Capture the cell that displays the provided text and extract its (x, y) central coordinate. 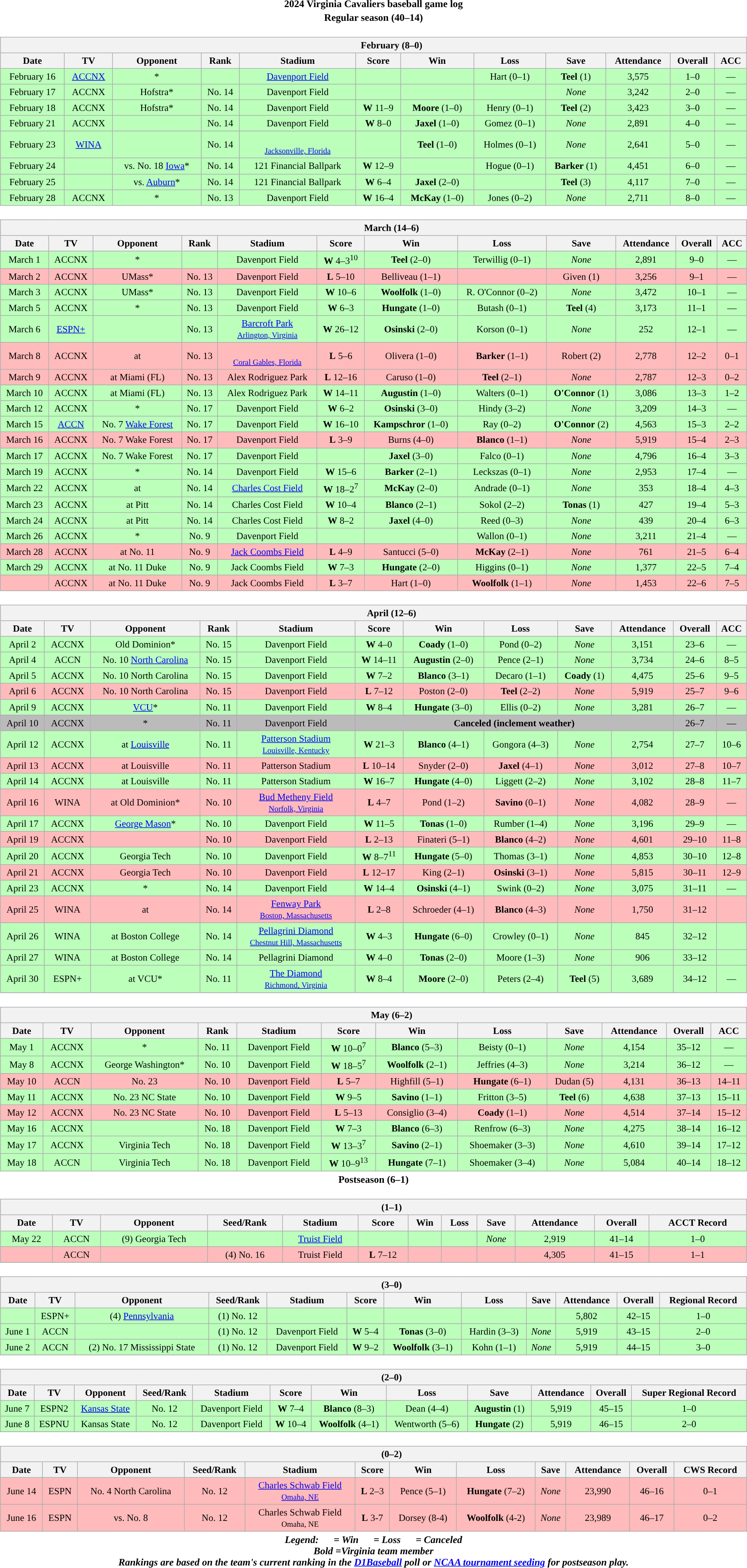
Poston (2–0) (444, 691)
Pence (2–1) (520, 660)
(0–2) (373, 1454)
Pence (5–1) (423, 1491)
3,151 (643, 645)
Osinski (3–1) (520, 873)
Savino (1–1) (417, 1097)
at No. 11 (138, 552)
14–11 (729, 1081)
2,754 (643, 744)
May (6–2) (373, 1015)
Swink (0–2) (520, 888)
Osinski (2–0) (411, 329)
20–4 (697, 520)
ACCT Record (698, 1223)
2,711 (638, 198)
46–16 (652, 1491)
Pond (1–2) (444, 802)
Blanco (1–1) (502, 440)
2–2 (732, 424)
April 16 (23, 802)
2,919 (555, 1239)
Beisty (0–1) (502, 1047)
Hungate (6–1) (502, 1081)
34–12 (695, 979)
3,423 (638, 108)
15–3 (697, 424)
30–11 (695, 873)
W 18–57 (348, 1064)
Shoemaker (3–3) (502, 1145)
Hardin (3–3) (494, 1331)
February 18 (33, 108)
Old Dominion* (145, 645)
April 12 (23, 744)
4,610 (634, 1145)
March 12 (25, 409)
Blanco (5–3) (417, 1047)
4,563 (646, 424)
April 30 (23, 979)
3,689 (643, 979)
6–0 (693, 166)
31–11 (695, 888)
Blanco (6–3) (417, 1128)
7–0 (693, 182)
April 14 (23, 781)
5,084 (634, 1162)
17–12 (729, 1145)
13–3 (697, 393)
Fenway ParkBoston, Massachusetts (296, 910)
April 20 (23, 856)
Gongora (4–3) (520, 744)
Jeffries (4–3) (502, 1064)
25–6 (695, 676)
Savino (2–1) (417, 1145)
4,131 (634, 1081)
35–12 (689, 1047)
6–3 (732, 520)
March 29 (25, 567)
906 (643, 958)
4–0 (693, 123)
February 25 (33, 182)
at VCU* (145, 979)
28–8 (695, 781)
Crowley (0–1) (520, 936)
Hungate (6–0) (444, 936)
Burns (4–0) (411, 440)
April 13 (23, 765)
252 (646, 329)
Sokol (2–2) (502, 504)
Hogue (0–1) (510, 166)
4,475 (643, 676)
March 8 (25, 356)
Highfill (5–1) (417, 1081)
Coral Gables, Florida (268, 356)
Kampschror (1–0) (411, 424)
L 3–7 (341, 583)
McKay (1–0) (437, 198)
W 10–913 (348, 1162)
W 9–2 (366, 1347)
Hart (1–0) (411, 583)
27–8 (695, 765)
4,451 (638, 166)
May 11 (22, 1097)
vs. No. 18 Iowa* (157, 166)
at Old Dominion* (145, 802)
W 16–7 (379, 781)
3,209 (646, 409)
Super Regional Record (689, 1393)
22–6 (697, 583)
April 9 (23, 707)
ESPNU (54, 1424)
11–7 (731, 781)
Augustin (1–0) (411, 393)
W 18–27 (341, 488)
23–6 (695, 645)
Woolfolk (1–1) (502, 583)
Patterson StadiumLouisville, Kentucky (296, 744)
February 23 (33, 145)
Peters (2–4) (520, 979)
45–15 (611, 1408)
L 4–9 (341, 552)
W 10–07 (348, 1047)
Wentworth (5–6) (427, 1424)
23,989 (598, 1518)
14–3 (697, 409)
W 11–9 (379, 108)
Liggett (2–2) (520, 781)
9–1 (697, 276)
4,275 (634, 1128)
10–6 (731, 744)
W 4–310 (341, 260)
27–7 (695, 744)
Woolfolk (4–1) (349, 1424)
Regional Record (703, 1300)
W 12–9 (379, 166)
16–12 (729, 1128)
Gomez (0–1) (510, 123)
L 2–8 (379, 910)
3–3 (732, 456)
May 1 (22, 1047)
Ellis (0–2) (520, 707)
Barker (1) (576, 166)
W 8–2 (341, 520)
15–12 (729, 1113)
(9) Georgia Tech (154, 1239)
King (2–1) (444, 873)
May 22 (27, 1239)
43–15 (639, 1331)
4,082 (643, 802)
5,815 (643, 873)
W 7–4 (291, 1408)
11–8 (731, 839)
Teel (1–0) (437, 145)
W 6–3 (341, 308)
W 9–5 (348, 1097)
March 23 (25, 504)
April 6 (23, 691)
Blanco (4–2) (520, 839)
April 5 (23, 676)
June 2 (18, 1347)
18–4 (697, 488)
18–12 (729, 1162)
March 3 (25, 292)
Jaxel (4–1) (520, 765)
Hungate (2) (499, 1424)
Hungate (2–0) (411, 567)
Woolfolk (2–1) (417, 1064)
Augustin (1) (499, 1408)
(1–1) (373, 1207)
April 4 (23, 660)
5–0 (693, 145)
Thomas (3–1) (520, 856)
April (12–6) (373, 613)
Blanco (4–1) (444, 744)
1,453 (646, 583)
No. 4 North Carolina (131, 1491)
W 8–0 (379, 123)
Jones (0–2) (510, 198)
Korson (0–1) (502, 329)
1–1 (698, 1254)
353 (646, 488)
28–9 (695, 802)
O'Connor (2) (581, 424)
Hungate (7–1) (417, 1162)
16–4 (697, 456)
March 22 (25, 488)
5–3 (732, 504)
Andrade (0–1) (502, 488)
Barker (1–1) (502, 356)
33–12 (695, 958)
vs. Auburn* (157, 182)
8–0 (693, 198)
38–14 (689, 1128)
April 27 (23, 958)
Barcroft ParkArlington, Virginia (268, 329)
February 17 (33, 92)
March 16 (25, 440)
W 13–37 (348, 1145)
Blanco (3–1) (444, 676)
Teel (2) (576, 108)
(3–0) (373, 1285)
No. 23 (144, 1081)
7–4 (732, 567)
L 5–6 (341, 356)
April 17 (23, 824)
17–4 (697, 472)
W 10–6 (341, 292)
Osinski (4–1) (444, 888)
Teel (2–2) (520, 691)
Teel (4) (581, 308)
Canceled (inclement weather) (514, 723)
4,154 (634, 1047)
3,214 (634, 1064)
Teel (6) (574, 1097)
L 4–7 (379, 802)
June 1 (18, 1331)
Teel (3) (576, 182)
June 16 (22, 1518)
42–15 (639, 1316)
Dean (4–4) (427, 1408)
Jaxel (1–0) (437, 123)
3,256 (646, 276)
March 24 (25, 520)
Jaxel (4–0) (411, 520)
Woolfolk (4-2) (496, 1518)
36–12 (689, 1064)
Given (1) (581, 276)
R. O'Connor (0–2) (502, 292)
25–7 (695, 691)
7–5 (732, 583)
McKay (2–1) (502, 552)
Teel (1) (576, 76)
46–15 (611, 1424)
4–3 (732, 488)
March 6 (25, 329)
L 5–10 (341, 276)
2–3 (732, 440)
22–5 (697, 567)
L 5–13 (348, 1113)
Teel (2–1) (502, 377)
W 6–4 (379, 182)
W 7–2 (379, 676)
May 12 (22, 1113)
Reed (0–3) (502, 520)
46–17 (652, 1518)
Tonas (1–0) (444, 824)
W 16–10 (341, 424)
3,196 (643, 824)
3,211 (646, 536)
George Washington* (144, 1064)
Blanco (4–3) (520, 910)
8–5 (731, 660)
6–4 (732, 552)
10–1 (697, 292)
(4) No. 16 (245, 1254)
4,305 (555, 1254)
10–7 (731, 765)
3,281 (643, 707)
Finateri (5–1) (444, 839)
40–14 (689, 1162)
15–11 (729, 1097)
February 16 (33, 76)
37–14 (689, 1113)
May 8 (22, 1064)
February 21 (33, 123)
36–13 (689, 1081)
9–5 (731, 676)
(2) No. 17 Mississippi State (142, 1347)
Terwillig (0–1) (502, 260)
Woolfolk (1–0) (411, 292)
Moore (1–3) (520, 958)
4,638 (634, 1097)
Robert (2) (581, 356)
February 28 (33, 198)
44–15 (639, 1347)
Walters (0–1) (502, 393)
Hart (0–1) (510, 76)
W 16–4 (379, 198)
Caruso (1–0) (411, 377)
Blanco (2–1) (411, 504)
Blanco (8–3) (349, 1408)
March 19 (25, 472)
Savino (0–1) (520, 802)
Tonas (1) (581, 504)
March 17 (25, 456)
Coady (1–1) (502, 1113)
3,102 (643, 781)
Pellagrini Diamond (296, 958)
April 26 (23, 936)
February (8–0) (373, 45)
9–6 (731, 691)
June 7 (18, 1408)
761 (646, 552)
McKay (2–0) (411, 488)
29–10 (695, 839)
Pellagrini DiamondChestnut Hill, Massachusetts (296, 936)
Teel (5) (584, 979)
April 21 (23, 873)
Dorsey (8-4) (423, 1518)
April 2 (23, 645)
32–12 (695, 936)
3,734 (643, 660)
Coady (1) (584, 676)
L 3–9 (341, 440)
4,117 (638, 182)
W 26–12 (341, 329)
vs. No. 8 (131, 1518)
2,641 (638, 145)
Falco (0–1) (502, 456)
Augustin (2–0) (444, 660)
21–4 (697, 536)
Jaxel (2–0) (437, 182)
(4) Pennsylvania (142, 1316)
3,472 (646, 292)
May 18 (22, 1162)
March 10 (25, 393)
31–12 (695, 910)
Shoemaker (3–4) (502, 1162)
L 2–3 (372, 1491)
Dudan (5) (574, 1081)
O'Connor (1) (581, 393)
Jaxel (3–0) (411, 456)
March 2 (25, 276)
Fritton (3–5) (502, 1097)
L 10–14 (379, 765)
February 24 (33, 166)
April 10 (23, 723)
Hungate (1–0) (411, 308)
March 9 (25, 377)
Leckszas (0–1) (502, 472)
Santucci (5–0) (411, 552)
4,853 (643, 856)
12–9 (731, 873)
Hungate (3–0) (444, 707)
2,778 (646, 356)
11–1 (697, 308)
VCU* (145, 707)
CWS Record (710, 1470)
Coady (1–0) (444, 645)
W 15–6 (341, 472)
Schroeder (4–1) (444, 910)
Wallon (0–1) (502, 536)
W 11–5 (379, 824)
24–6 (695, 660)
Barker (2–1) (411, 472)
Tonas (2–0) (444, 958)
March 15 (25, 424)
30–10 (695, 856)
12–1 (697, 329)
W 8–711 (379, 856)
W 5–4 (366, 1331)
ESPN2 (54, 1408)
12–2 (697, 356)
Henry (0–1) (510, 108)
Holmes (0–1) (510, 145)
May 16 (22, 1128)
3,012 (643, 765)
4,601 (643, 839)
427 (646, 504)
29–9 (695, 824)
Snyder (2–0) (444, 765)
Pond (0–2) (520, 645)
39–14 (689, 1145)
W 4–3 (379, 936)
41–14 (622, 1239)
W 6–2 (341, 409)
Hungate (4–0) (444, 781)
Teel (2–0) (411, 260)
2,953 (646, 472)
12–3 (697, 377)
Moore (1–0) (437, 108)
3,075 (643, 888)
Jacksonville, Florida (298, 145)
4,796 (646, 456)
Higgins (0–1) (502, 567)
(2–0) (373, 1377)
Consiglio (3–4) (417, 1113)
Hungate (5–0) (444, 856)
March 1 (25, 260)
Hindy (3–2) (502, 409)
15–4 (697, 440)
L 2–13 (379, 839)
Decaro (1–1) (520, 676)
June 14 (22, 1491)
Olivera (1–0) (411, 356)
April 25 (23, 910)
Kohn (1–1) (494, 1347)
March (14–6) (373, 228)
The DiamondRichmond, Virginia (296, 979)
George Mason* (145, 824)
12–8 (731, 856)
845 (643, 936)
Woolfolk (3–1) (423, 1347)
W 21–3 (379, 744)
3,086 (646, 393)
5,802 (587, 1316)
June 8 (18, 1424)
April 23 (23, 888)
41–15 (622, 1254)
L 3-7 (372, 1518)
L 12–17 (379, 873)
Belliveau (1–1) (411, 276)
19–4 (697, 504)
3,242 (638, 92)
W 14–4 (379, 888)
April 19 (23, 839)
Moore (2–0) (444, 979)
L 12–16 (341, 377)
21–5 (697, 552)
Hungate (7–2) (496, 1491)
439 (646, 520)
March 28 (25, 552)
Tonas (3–0) (423, 1331)
Renfrow (6–3) (502, 1128)
Rumber (1–4) (520, 824)
Osinski (3–0) (411, 409)
37–13 (689, 1097)
1–2 (732, 393)
Bud Metheny FieldNorfolk, Virginia (296, 802)
9–0 (697, 260)
Butash (0–1) (502, 308)
May 10 (22, 1081)
2,787 (646, 377)
1,750 (643, 910)
3,575 (638, 76)
L 5–7 (348, 1081)
May 17 (22, 1145)
1,377 (646, 567)
March 26 (25, 536)
March 5 (25, 308)
Ray (0–2) (502, 424)
3,173 (646, 308)
4,514 (634, 1113)
23,990 (598, 1491)
